Extract the (X, Y) coordinate from the center of the cell holding the provided text.  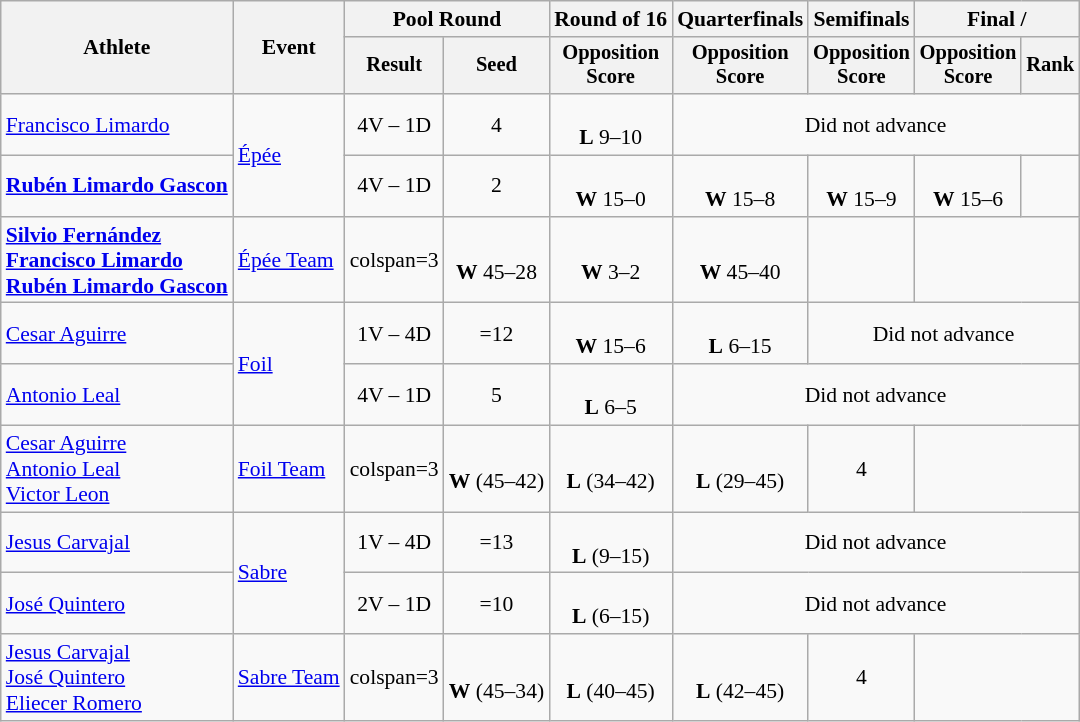
W 15–9 (862, 186)
W 15–8 (740, 186)
Antonio Leal (117, 394)
Rubén Limardo Gascon (117, 186)
L (40–45) (610, 678)
José Quintero (117, 604)
Athlete (117, 48)
Final / (997, 19)
L (9–15) (610, 542)
Silvio FernándezFrancisco LimardoRubén Limardo Gascon (117, 260)
Jesus Carvajal (117, 542)
L (29–45) (740, 470)
=12 (496, 334)
L 6–15 (740, 334)
Sabre Team (289, 678)
Semifinals (862, 19)
W 15–0 (610, 186)
Pool Round (448, 19)
2V – 1D (394, 604)
Francisco Limardo (117, 124)
Épée (289, 155)
W 45–40 (740, 260)
Seed (496, 66)
W (45–34) (496, 678)
Round of 16 (610, 19)
2 (496, 186)
Jesus CarvajalJosé QuinteroEliecer Romero (117, 678)
L 9–10 (610, 124)
L (6–15) (610, 604)
L 6–5 (610, 394)
L (34–42) (610, 470)
W 45–28 (496, 260)
Foil Team (289, 470)
L (42–45) (740, 678)
Cesar Aguirre (117, 334)
Épée Team (289, 260)
=13 (496, 542)
W (45–42) (496, 470)
Cesar AguirreAntonio LealVictor Leon (117, 470)
=10 (496, 604)
Event (289, 48)
Quarterfinals (740, 19)
Foil (289, 364)
Rank (1050, 66)
5 (496, 394)
Sabre (289, 573)
Result (394, 66)
W 3–2 (610, 260)
